Find where the given text appears and provide that cell's center as [X, Y] coordinate. 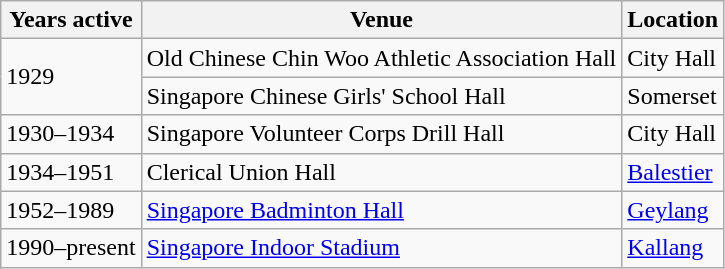
Clerical Union Hall [382, 172]
1952–1989 [71, 210]
Years active [71, 20]
Kallang [673, 248]
Singapore Badminton Hall [382, 210]
Singapore Chinese Girls' School Hall [382, 96]
1930–1934 [71, 134]
Balestier [673, 172]
Somerset [673, 96]
Venue [382, 20]
1929 [71, 77]
Location [673, 20]
Old Chinese Chin Woo Athletic Association Hall [382, 58]
Singapore Volunteer Corps Drill Hall [382, 134]
1934–1951 [71, 172]
1990–present [71, 248]
Geylang [673, 210]
Singapore Indoor Stadium [382, 248]
